Extract the (X, Y) coordinate from the center of the cell holding the provided text.  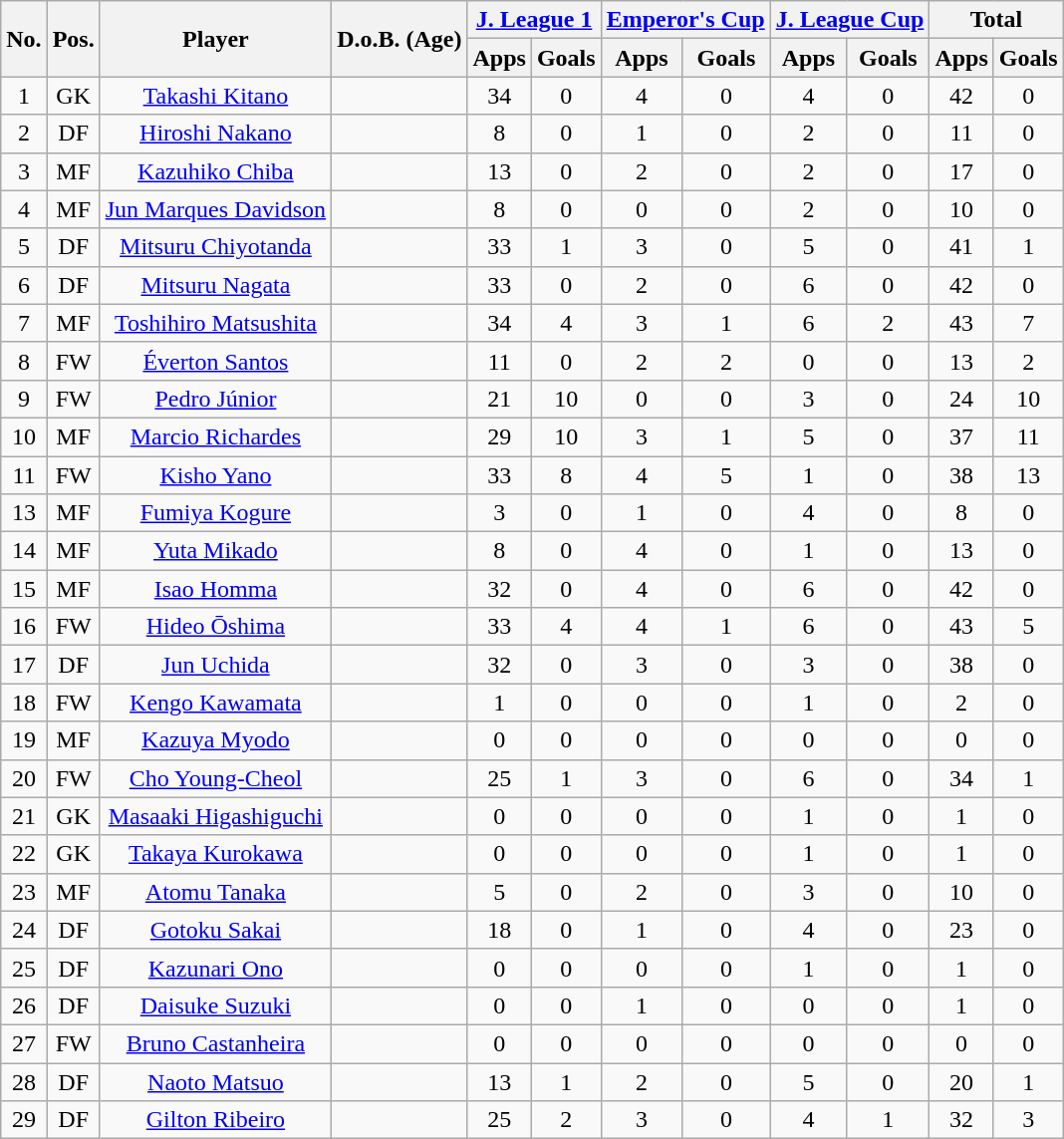
26 (24, 1005)
Hiroshi Nakano (215, 134)
Daisuke Suzuki (215, 1005)
Mitsuru Nagata (215, 285)
Jun Marques Davidson (215, 209)
D.o.B. (Age) (399, 39)
41 (961, 247)
28 (24, 1081)
Kisho Yano (215, 475)
Isao Homma (215, 589)
Gilton Ribeiro (215, 1120)
Kengo Kawamata (215, 703)
Fumiya Kogure (215, 513)
Kazuhiko Chiba (215, 171)
9 (24, 399)
Takaya Kurokawa (215, 854)
27 (24, 1043)
Naoto Matsuo (215, 1081)
22 (24, 854)
16 (24, 627)
Cho Young-Cheol (215, 778)
37 (961, 436)
Pos. (74, 39)
J. League Cup (850, 20)
Takashi Kitano (215, 96)
Total (996, 20)
Jun Uchida (215, 665)
Player (215, 39)
No. (24, 39)
15 (24, 589)
Éverton Santos (215, 361)
Gotoku Sakai (215, 930)
Kazuya Myodo (215, 740)
19 (24, 740)
Atomu Tanaka (215, 892)
Pedro Júnior (215, 399)
Emperor's Cup (685, 20)
Mitsuru Chiyotanda (215, 247)
14 (24, 551)
Yuta Mikado (215, 551)
Bruno Castanheira (215, 1043)
Kazunari Ono (215, 968)
J. League 1 (534, 20)
Marcio Richardes (215, 436)
Toshihiro Matsushita (215, 323)
Masaaki Higashiguchi (215, 816)
Hideo Ōshima (215, 627)
